Search for the cell housing the specified text and yield its (X, Y) center coordinate. 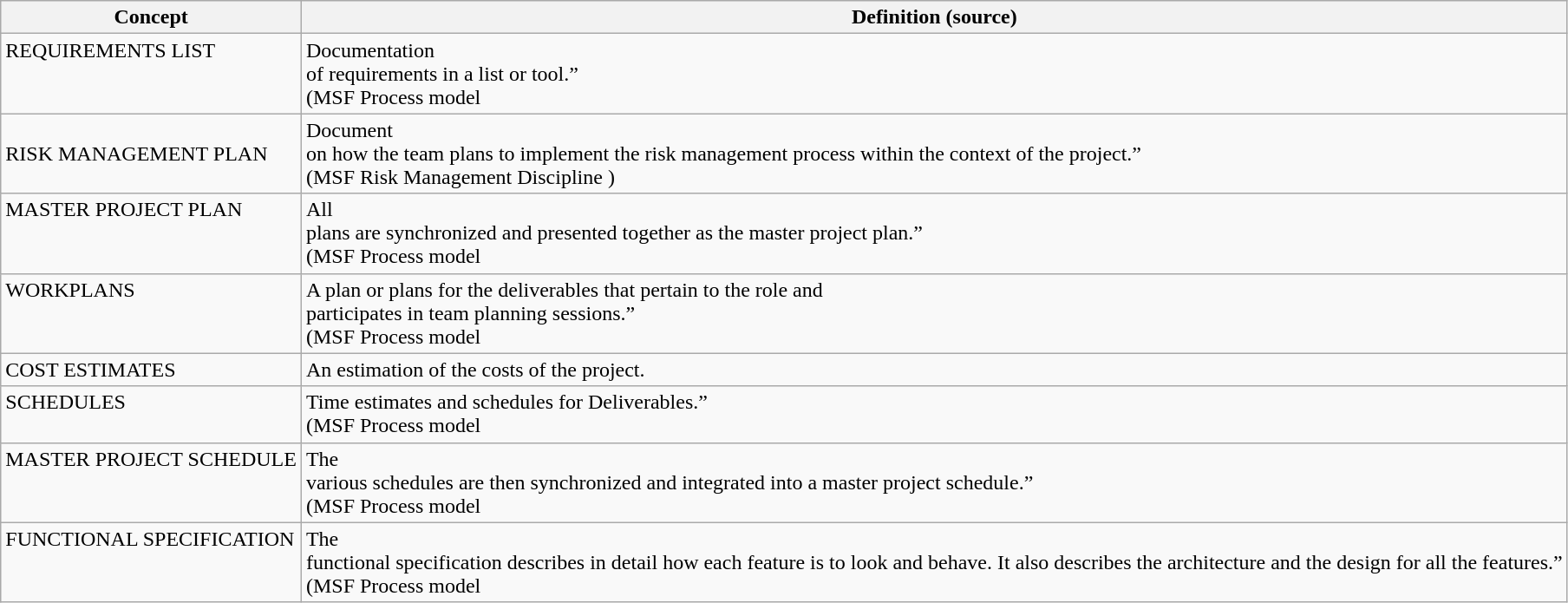
A plan or plans for the deliverables that pertain to the role andparticipates in team planning sessions.”(MSF Process model (934, 313)
WORKPLANS (151, 313)
Definition (source) (934, 17)
MASTER PROJECT PLAN (151, 233)
Concept (151, 17)
MASTER PROJECT SCHEDULE (151, 482)
FUNCTIONAL SPECIFICATION (151, 562)
Time estimates and schedules for Deliverables.”(MSF Process model (934, 415)
Documentationof requirements in a list or tool.”(MSF Process model (934, 74)
Allplans are synchronized and presented together as the master project plan.”(MSF Process model (934, 233)
Thevarious schedules are then synchronized and integrated into a master project schedule.”(MSF Process model (934, 482)
An estimation of the costs of the project. (934, 370)
REQUIREMENTS LIST (151, 74)
SCHEDULES (151, 415)
RISK MANAGEMENT PLAN (151, 154)
COST ESTIMATES (151, 370)
Documenton how the team plans to implement the risk management process within the context of the project.”(MSF Risk Management Discipline ) (934, 154)
